Locate the cell with the specified text and output its (X, Y) center coordinate. 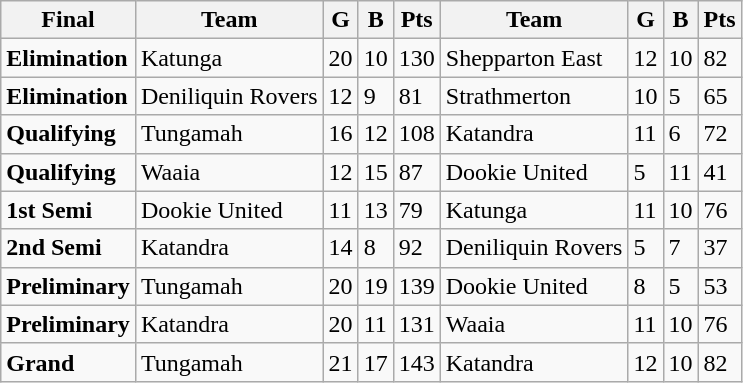
16 (340, 134)
19 (376, 286)
6 (680, 134)
41 (720, 172)
108 (416, 134)
53 (720, 286)
131 (416, 324)
Strathmerton (534, 96)
92 (416, 248)
143 (416, 362)
139 (416, 286)
1st Semi (68, 210)
13 (376, 210)
17 (376, 362)
79 (416, 210)
Shepparton East (534, 58)
Final (68, 20)
81 (416, 96)
15 (376, 172)
7 (680, 248)
2nd Semi (68, 248)
87 (416, 172)
37 (720, 248)
21 (340, 362)
14 (340, 248)
9 (376, 96)
130 (416, 58)
72 (720, 134)
Grand (68, 362)
65 (720, 96)
